Capture the cell that displays the provided text and extract its (X, Y) central coordinate. 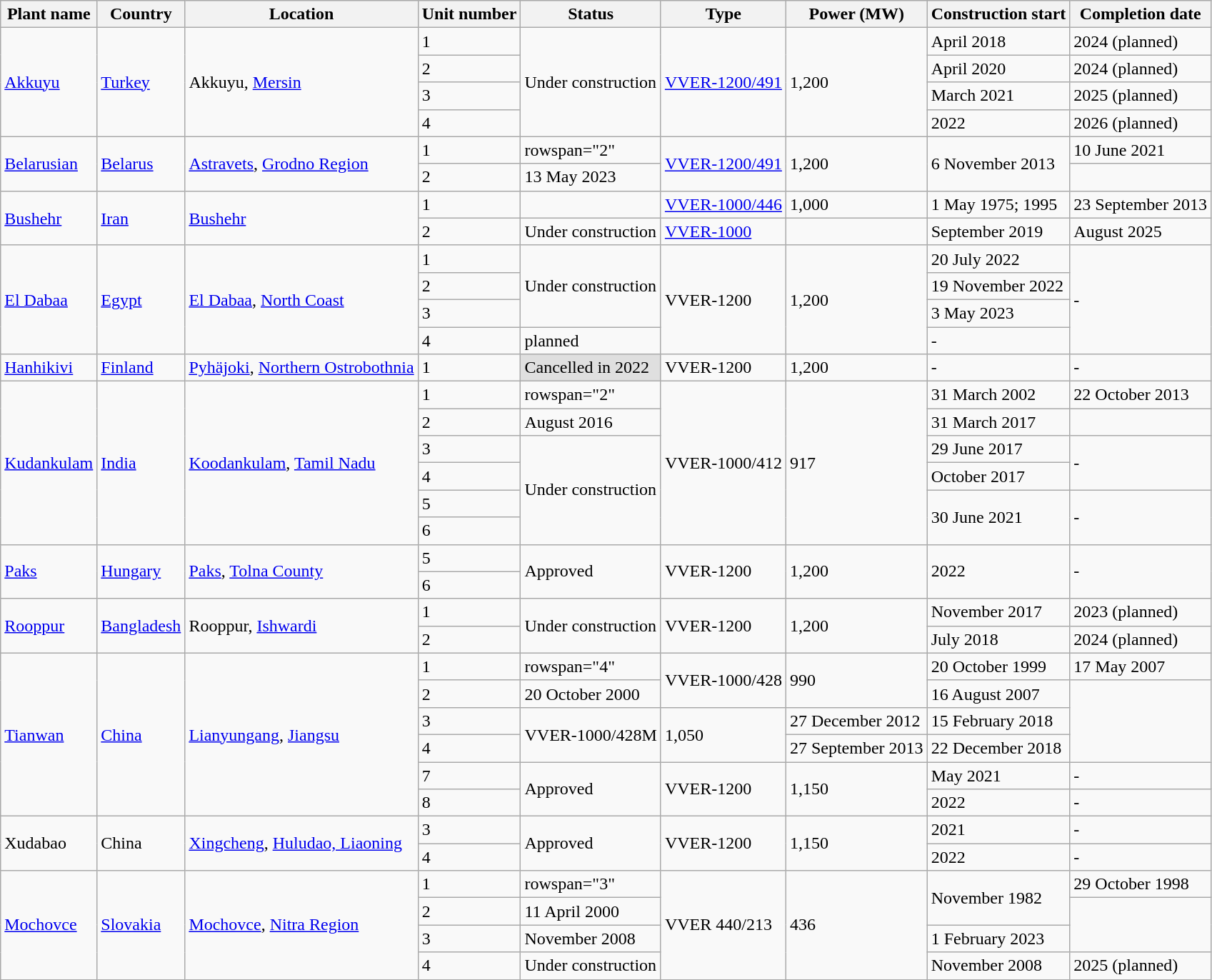
Country (141, 14)
Iran (141, 218)
Hungary (141, 571)
15 February 2018 (998, 721)
Lianyungang, Jiangsu (301, 734)
March 2021 (998, 96)
VVER-1000/428 (723, 680)
India (141, 463)
22 December 2018 (998, 748)
1 May 1975; 1995 (998, 204)
April 2018 (998, 41)
6 November 2013 (998, 164)
Paks, Tolna County (301, 571)
20 July 2022 (998, 259)
10 June 2021 (1141, 150)
20 October 2000 (591, 694)
22 October 2013 (1141, 395)
917 (856, 463)
rowspan="3" (591, 884)
Construction start (998, 14)
Xudabao (49, 844)
Belarus (141, 164)
3 May 2023 (998, 313)
13 May 2023 (591, 177)
VVER-1000/446 (723, 204)
29 June 2017 (998, 449)
16 August 2007 (998, 694)
Mochovce, Nitra Region (301, 925)
Slovakia (141, 925)
31 March 2017 (998, 422)
Completion date (1141, 14)
Tianwan (49, 734)
Kudankulam (49, 463)
20 October 1999 (998, 666)
July 2018 (998, 639)
Belarusian (49, 164)
8 (469, 803)
Mochovce (49, 925)
Location (301, 14)
436 (856, 925)
1,050 (723, 734)
29 October 1998 (1141, 884)
Type (723, 14)
May 2021 (998, 775)
23 September 2013 (1141, 204)
Akkuyu, Mersin (301, 82)
Akkuyu (49, 82)
El Dabaa, North Coast (301, 299)
19 November 2022 (998, 286)
17 May 2007 (1141, 666)
Unit number (469, 14)
August 2016 (591, 422)
990 (856, 680)
Paks (49, 571)
27 September 2013 (856, 748)
VVER-1000 (723, 231)
11 April 2000 (591, 911)
Rooppur (49, 626)
Power (MW) (856, 14)
Plant name (49, 14)
1 February 2023 (998, 939)
7 (469, 775)
2021 (998, 830)
rowspan="4" (591, 666)
El Dabaa (49, 299)
Astravets, Grodno Region (301, 164)
Egypt (141, 299)
27 December 2012 (856, 721)
August 2025 (1141, 231)
Pyhäjoki, Northern Ostrobothnia (301, 368)
September 2019 (998, 231)
Cancelled in 2022 (591, 368)
November 1982 (998, 898)
30 June 2021 (998, 517)
Rooppur, Ishwardi (301, 626)
November 2017 (998, 612)
Turkey (141, 82)
Bangladesh (141, 626)
Koodankulam, Tamil Nadu (301, 463)
Status (591, 14)
VVER-1000/412 (723, 463)
April 2020 (998, 69)
planned (591, 341)
2026 (planned) (1141, 123)
October 2017 (998, 476)
VVER-1000/428М (591, 734)
1,000 (856, 204)
Xingcheng, Huludao, Liaoning (301, 844)
VVER 440/213 (723, 925)
2023 (planned) (1141, 612)
31 March 2002 (998, 395)
Finland (141, 368)
Hanhikivi (49, 368)
